For the text-containing cell, return its midpoint in (X, Y) coordinate format. 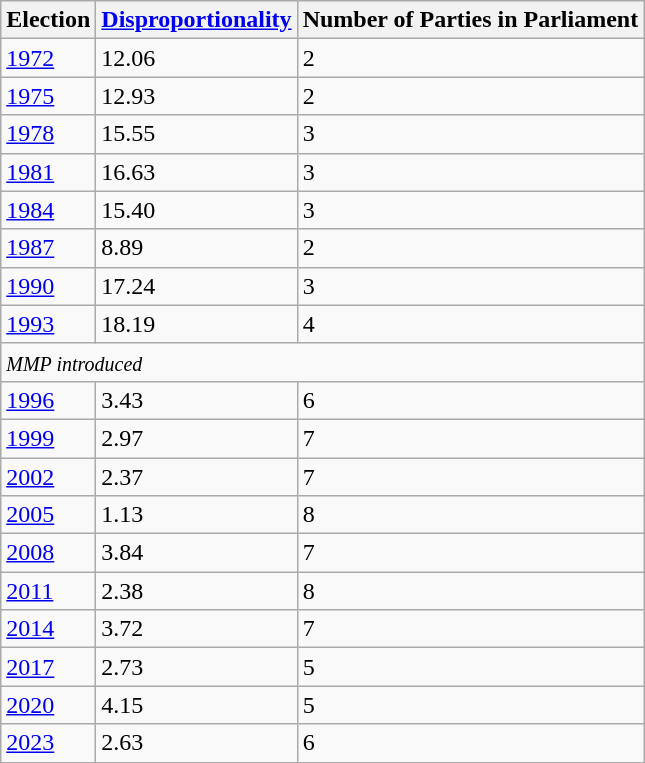
2002 (48, 477)
1981 (48, 172)
12.93 (196, 96)
3.43 (196, 400)
2020 (48, 705)
1987 (48, 248)
1972 (48, 58)
1990 (48, 286)
Election (48, 20)
2014 (48, 629)
1993 (48, 324)
12.06 (196, 58)
2023 (48, 743)
1984 (48, 210)
1978 (48, 134)
2011 (48, 591)
3.72 (196, 629)
2005 (48, 515)
4.15 (196, 705)
2008 (48, 553)
1999 (48, 438)
4 (470, 324)
2017 (48, 667)
15.40 (196, 210)
16.63 (196, 172)
17.24 (196, 286)
1996 (48, 400)
18.19 (196, 324)
2.38 (196, 591)
Disproportionality (196, 20)
15.55 (196, 134)
1.13 (196, 515)
Number of Parties in Parliament (470, 20)
2.73 (196, 667)
3.84 (196, 553)
2.63 (196, 743)
8.89 (196, 248)
MMP introduced (322, 362)
2.97 (196, 438)
2.37 (196, 477)
1975 (48, 96)
